Output the (X, Y) coordinate of the center of the cell containing the given text.  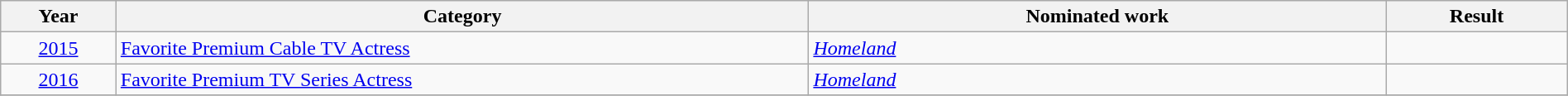
Result (1477, 17)
Year (59, 17)
2015 (59, 48)
Favorite Premium TV Series Actress (462, 79)
Favorite Premium Cable TV Actress (462, 48)
Nominated work (1097, 17)
Category (462, 17)
2016 (59, 79)
